Search for the cell housing the specified text and yield its [x, y] center coordinate. 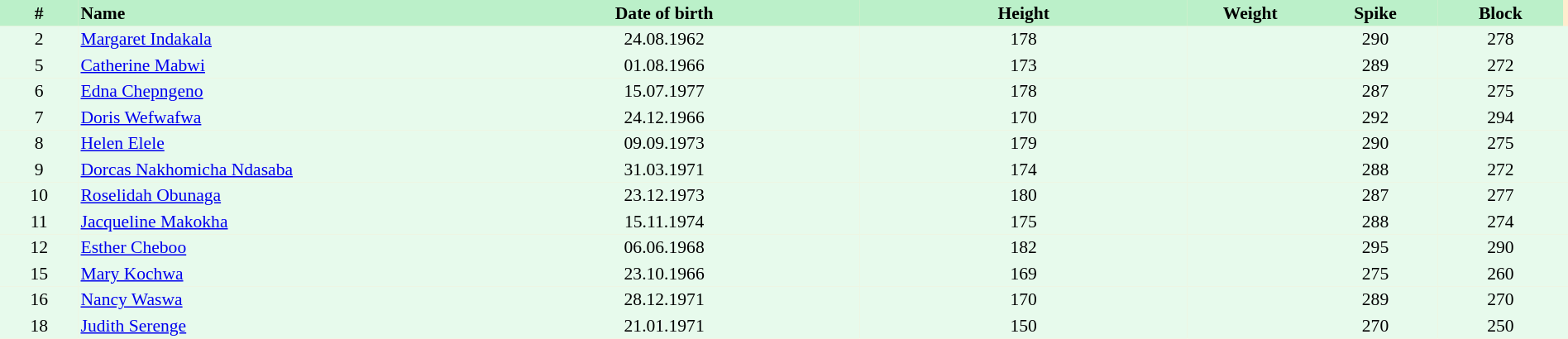
173 [1024, 65]
274 [1500, 222]
Dorcas Nakhomicha Ndasaba [273, 169]
Doris Wefwafwa [273, 117]
23.12.1973 [664, 195]
5 [39, 65]
Name [273, 13]
295 [1374, 248]
250 [1500, 326]
18 [39, 326]
31.03.1971 [664, 169]
7 [39, 117]
175 [1024, 222]
Margaret Indakala [273, 40]
12 [39, 248]
Mary Kochwa [273, 274]
169 [1024, 274]
24.08.1962 [664, 40]
150 [1024, 326]
Height [1024, 13]
Spike [1374, 13]
Jacqueline Makokha [273, 222]
15 [39, 274]
Roselidah Obunaga [273, 195]
174 [1024, 169]
Date of birth [664, 13]
Judith Serenge [273, 326]
6 [39, 91]
182 [1024, 248]
260 [1500, 274]
01.08.1966 [664, 65]
23.10.1966 [664, 274]
Catherine Mabwi [273, 65]
180 [1024, 195]
277 [1500, 195]
2 [39, 40]
Block [1500, 13]
179 [1024, 144]
# [39, 13]
Weight [1250, 13]
10 [39, 195]
Edna Chepngeno [273, 91]
21.01.1971 [664, 326]
Esther Cheboo [273, 248]
28.12.1971 [664, 299]
292 [1374, 117]
294 [1500, 117]
24.12.1966 [664, 117]
06.06.1968 [664, 248]
Helen Elele [273, 144]
11 [39, 222]
278 [1500, 40]
8 [39, 144]
15.11.1974 [664, 222]
09.09.1973 [664, 144]
Nancy Waswa [273, 299]
16 [39, 299]
9 [39, 169]
15.07.1977 [664, 91]
